Search for the cell housing the specified text and yield its (x, y) center coordinate. 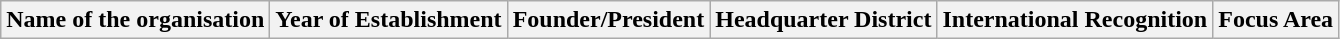
Year of Establishment (388, 20)
Founder/President (608, 20)
Headquarter District (824, 20)
Name of the organisation (136, 20)
International Recognition (1075, 20)
Focus Area (1276, 20)
